Identify which cell holds the provided text, then report its (x, y) central coordinate. 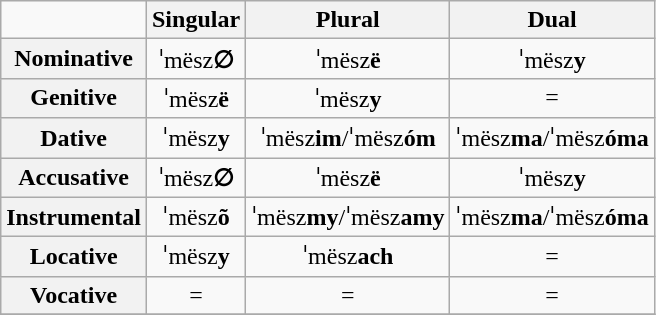
Accusative (74, 178)
ˈmëszim/ˈmëszóm (348, 138)
Plural (348, 20)
Genitive (74, 98)
Nominative (74, 59)
Dative (74, 138)
ˈmëszõ (196, 217)
Dual (552, 20)
Instrumental (74, 217)
ˈmëszmy/ˈmëszamy (348, 217)
Vocative (74, 295)
Locative (74, 257)
Singular (196, 20)
ˈmëszach (348, 257)
